Return the [X, Y] coordinate for the center point of the cell that contains the specified text.  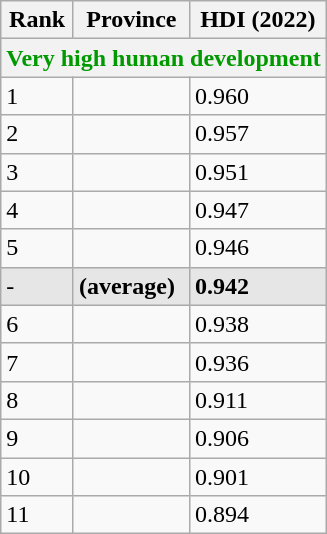
Very high human development [164, 58]
6 [38, 324]
0.938 [258, 324]
- [38, 286]
0.942 [258, 286]
Province [131, 20]
0.901 [258, 477]
11 [38, 515]
0.957 [258, 134]
0.947 [258, 210]
4 [38, 210]
8 [38, 400]
2 [38, 134]
10 [38, 477]
7 [38, 362]
Rank [38, 20]
5 [38, 248]
0.894 [258, 515]
3 [38, 172]
0.960 [258, 96]
9 [38, 438]
0.946 [258, 248]
0.936 [258, 362]
0.911 [258, 400]
(average) [131, 286]
1 [38, 96]
0.951 [258, 172]
HDI (2022) [258, 20]
0.906 [258, 438]
